For the text-containing cell, return its midpoint in (x, y) coordinate format. 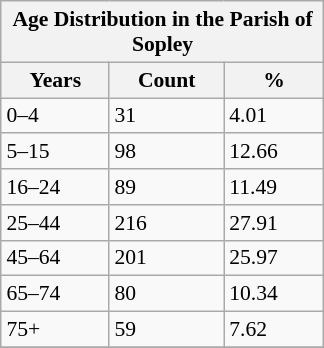
27.91 (274, 223)
89 (166, 187)
201 (166, 258)
Count (166, 80)
98 (166, 152)
59 (166, 330)
31 (166, 116)
80 (166, 294)
25.97 (274, 258)
% (274, 80)
11.49 (274, 187)
7.62 (274, 330)
4.01 (274, 116)
75+ (55, 330)
Age Distribution in the Parish of Sopley (162, 32)
Years (55, 80)
216 (166, 223)
12.66 (274, 152)
5–15 (55, 152)
25–44 (55, 223)
16–24 (55, 187)
10.34 (274, 294)
65–74 (55, 294)
45–64 (55, 258)
0–4 (55, 116)
